Return (X, Y) of the center of cell containing provided text 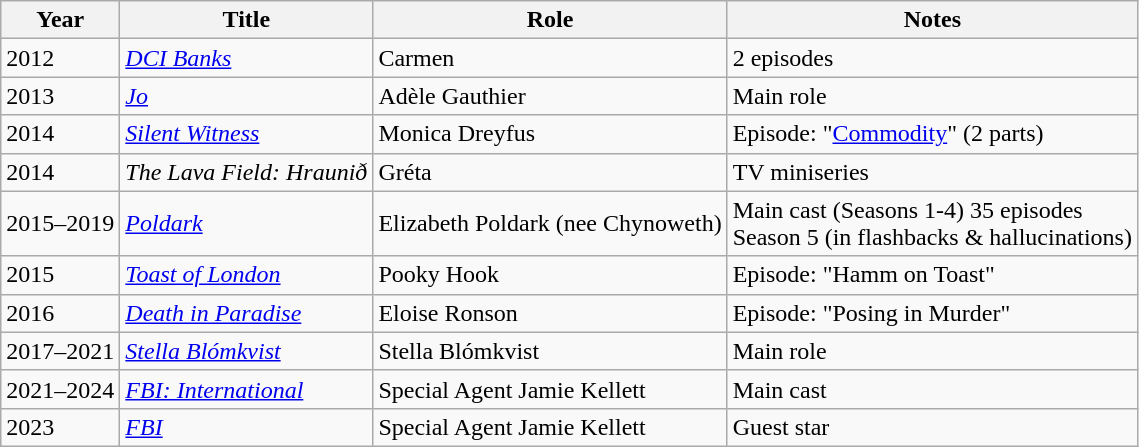
Role (550, 20)
2017–2021 (60, 351)
Main cast (Seasons 1-4) 35 episodesSeason 5 (in flashbacks & hallucinations) (932, 224)
Guest star (932, 427)
2015–2019 (60, 224)
2 episodes (932, 58)
Adèle Gauthier (550, 96)
TV miniseries (932, 172)
Episode: "Hamm on Toast" (932, 275)
2012 (60, 58)
Gréta (550, 172)
2016 (60, 313)
Toast of London (246, 275)
2015 (60, 275)
FBI (246, 427)
FBI: International (246, 389)
2013 (60, 96)
2021–2024 (60, 389)
Carmen (550, 58)
Notes (932, 20)
Jo (246, 96)
DCI Banks (246, 58)
Title (246, 20)
Episode: "Commodity" (2 parts) (932, 134)
Episode: "Posing in Murder" (932, 313)
Poldark (246, 224)
2023 (60, 427)
Monica Dreyfus (550, 134)
Main cast (932, 389)
Year (60, 20)
Pooky Hook (550, 275)
Death in Paradise (246, 313)
Eloise Ronson (550, 313)
The Lava Field: Hraunið (246, 172)
Silent Witness (246, 134)
Elizabeth Poldark (nee Chynoweth) (550, 224)
